Detect which cell encompasses the target text, then output its (X, Y) center coordinate. 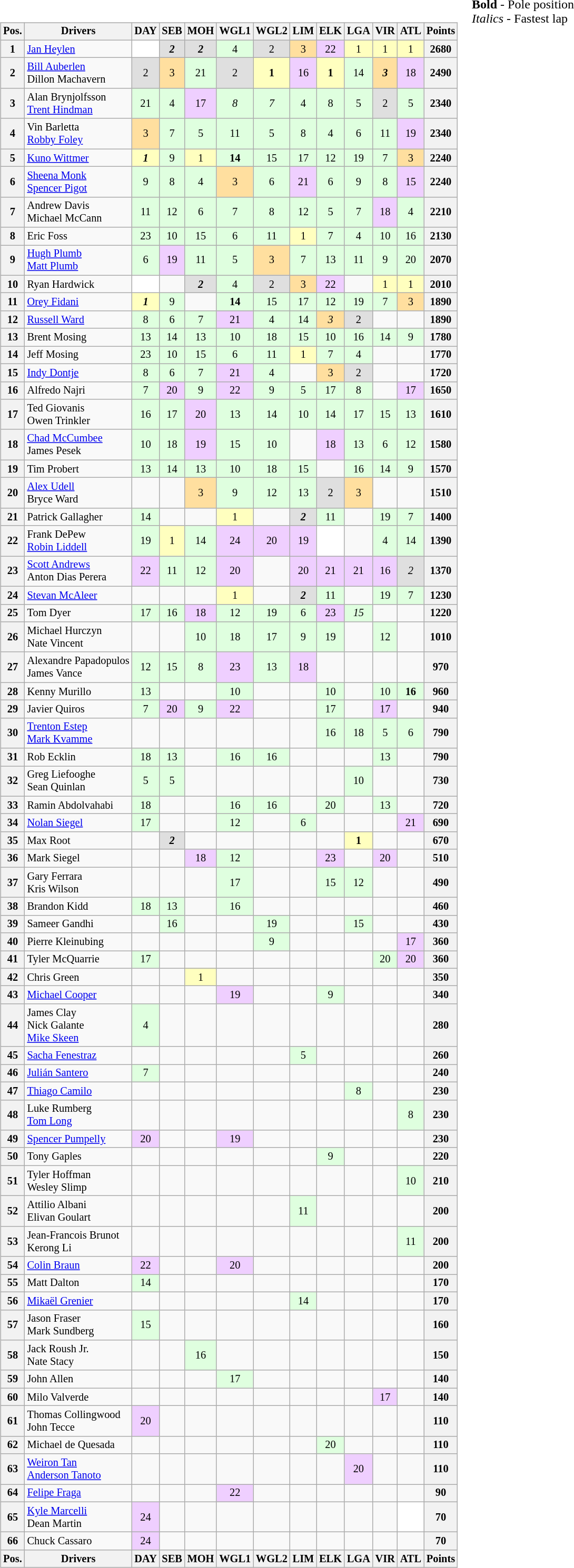
Sacha Fenestraz (78, 1056)
53 (13, 1241)
340 (441, 995)
38 (13, 907)
Luke Rumberg Tom Long (78, 1115)
460 (441, 907)
Matt Dalton (78, 1283)
Chris Green (78, 977)
1610 (441, 415)
Mark Siegel (78, 858)
Michael de Quesada (78, 1445)
63 (13, 1469)
Brandon Kidd (78, 907)
Max Root (78, 841)
Alfredo Najri (78, 390)
Kuno Wittmer (78, 158)
Nolan Siegel (78, 823)
1230 (441, 595)
John Allen (78, 1379)
210 (441, 1181)
Jack Roush Jr. Nate Stacy (78, 1355)
29 (13, 709)
Rob Ecklin (78, 757)
Alex Udell Bryce Ward (78, 493)
42 (13, 977)
1390 (441, 541)
350 (441, 977)
50 (13, 1157)
Andrew Davis Michael McCann (78, 212)
Felipe Fraga (78, 1493)
66 (13, 1541)
26 (13, 637)
60 (13, 1397)
Chad McCumbee James Pesek (78, 445)
730 (441, 781)
65 (13, 1517)
720 (441, 805)
44 (13, 1026)
34 (13, 823)
Mikaël Grenier (78, 1301)
220 (441, 1157)
Attilio Albani Elivan Goulart (78, 1211)
Greg Liefooghe Sean Quinlan (78, 781)
48 (13, 1115)
56 (13, 1301)
2130 (441, 236)
1510 (441, 493)
33 (13, 805)
Ted Giovanis Owen Trinkler (78, 415)
2010 (441, 284)
Jan Heylen (78, 49)
41 (13, 960)
57 (13, 1325)
510 (441, 858)
2490 (441, 73)
39 (13, 924)
Frank DePew Robin Liddell (78, 541)
260 (441, 1056)
970 (441, 667)
35 (13, 841)
1010 (441, 637)
Jeff Mosing (78, 355)
1570 (441, 469)
Sameer Gandhi (78, 924)
Michael Cooper (78, 995)
Julián Santero (78, 1073)
240 (441, 1073)
Ryan Hardwick (78, 284)
31 (13, 757)
Gary Ferrara Kris Wilson (78, 882)
45 (13, 1056)
1220 (441, 613)
1770 (441, 355)
1720 (441, 373)
Chuck Cassaro (78, 1541)
2680 (441, 49)
Kyle Marcelli Dean Martin (78, 1517)
Stevan McAleer (78, 595)
Indy Dontje (78, 373)
58 (13, 1355)
690 (441, 823)
54 (13, 1265)
670 (441, 841)
Jason Fraser Mark Sundberg (78, 1325)
2210 (441, 212)
36 (13, 858)
Russell Ward (78, 320)
64 (13, 1493)
430 (441, 924)
960 (441, 691)
61 (13, 1421)
Eric Foss (78, 236)
Vin Barletta Robby Foley (78, 134)
Patrick Gallagher (78, 517)
Brent Mosing (78, 337)
Thiago Camilo (78, 1091)
490 (441, 882)
43 (13, 995)
1370 (441, 571)
Trenton Estep Mark Kvamme (78, 733)
55 (13, 1283)
Alexandre Papadopulos James Vance (78, 667)
40 (13, 942)
Thomas Collingwood John Tecce (78, 1421)
Weiron Tan Anderson Tanoto (78, 1469)
Colin Braun (78, 1265)
940 (441, 709)
32 (13, 781)
27 (13, 667)
51 (13, 1181)
Hugh Plumb Matt Plumb (78, 260)
49 (13, 1139)
2070 (441, 260)
160 (441, 1325)
90 (441, 1493)
Javier Quiros (78, 709)
Kenny Murillo (78, 691)
37 (13, 882)
1650 (441, 390)
46 (13, 1073)
Alan Brynjolfsson Trent Hindman (78, 104)
1780 (441, 337)
Tyler Hoffman Wesley Slimp (78, 1181)
Bill Auberlen Dillon Machavern (78, 73)
Orey Fidani (78, 302)
59 (13, 1379)
Milo Valverde (78, 1397)
28 (13, 691)
Jean-Francois Brunot Kerong Li (78, 1241)
Michael Hurczyn Nate Vincent (78, 637)
Ramin Abdolvahabi (78, 805)
Pierre Kleinubing (78, 942)
47 (13, 1091)
Tyler McQuarrie (78, 960)
Tim Probert (78, 469)
Spencer Pumpelly (78, 1139)
1400 (441, 517)
Tony Gaples (78, 1157)
Sheena Monk Spencer Pigot (78, 182)
Tom Dyer (78, 613)
James Clay Nick Galante Mike Skeen (78, 1026)
52 (13, 1211)
280 (441, 1026)
1580 (441, 445)
Scott Andrews Anton Dias Perera (78, 571)
150 (441, 1355)
30 (13, 733)
62 (13, 1445)
25 (13, 613)
